Search for the cell housing the specified text and yield its (X, Y) center coordinate. 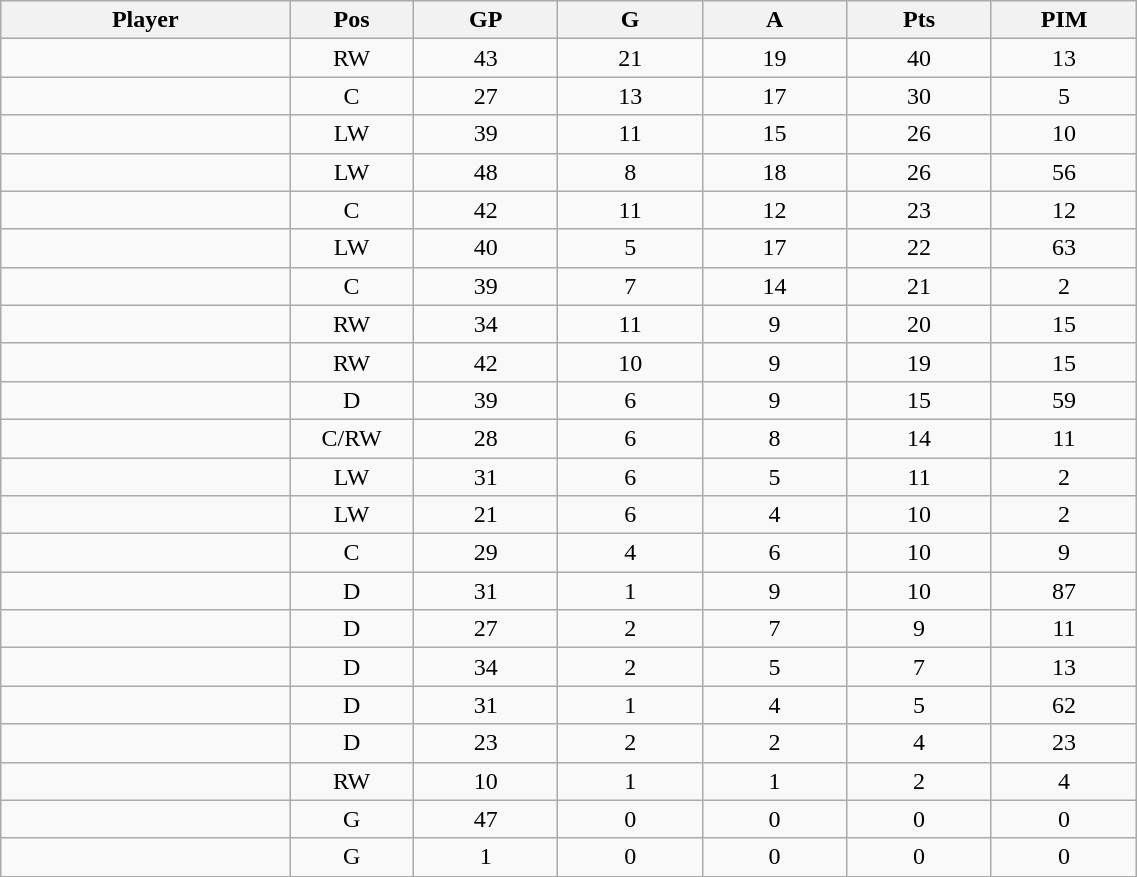
Player (146, 20)
PIM (1064, 20)
Pts (919, 20)
C/RW (352, 438)
Pos (352, 20)
A (774, 20)
29 (485, 553)
43 (485, 58)
59 (1064, 400)
48 (485, 172)
62 (1064, 705)
GP (485, 20)
56 (1064, 172)
28 (485, 438)
47 (485, 819)
18 (774, 172)
63 (1064, 248)
30 (919, 96)
87 (1064, 591)
20 (919, 324)
22 (919, 248)
